Find where the given text appears and provide that cell's center as [X, Y] coordinate. 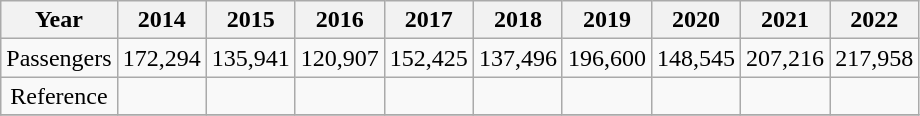
2017 [428, 20]
172,294 [162, 58]
120,907 [340, 58]
Reference [59, 96]
2021 [786, 20]
2020 [696, 20]
2019 [606, 20]
2015 [250, 20]
Year [59, 20]
196,600 [606, 58]
217,958 [874, 58]
2018 [518, 20]
2016 [340, 20]
148,545 [696, 58]
Passengers [59, 58]
137,496 [518, 58]
2022 [874, 20]
152,425 [428, 58]
207,216 [786, 58]
135,941 [250, 58]
2014 [162, 20]
